Identify which cell holds the provided text, then report its (X, Y) central coordinate. 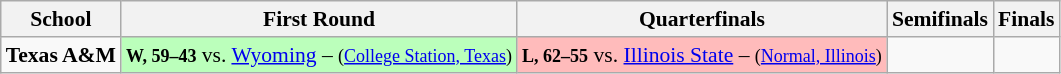
School (61, 19)
Quarterfinals (702, 19)
L, 62–55 vs. Illinois State – (Normal, Illinois) (702, 55)
First Round (319, 19)
Texas A&M (61, 55)
Finals (1026, 19)
Semifinals (940, 19)
W, 59–43 vs. Wyoming – (College Station, Texas) (319, 55)
